Identify which cell holds the provided text, then report its (X, Y) central coordinate. 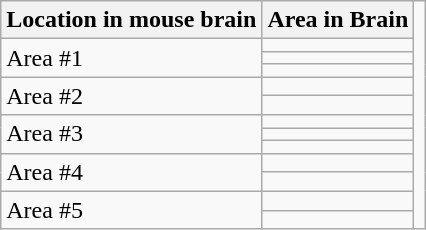
Area #3 (132, 134)
Location in mouse brain (132, 20)
Area #4 (132, 172)
Area #1 (132, 58)
Area in Brain (338, 20)
Area #5 (132, 210)
Area #2 (132, 96)
